Determine the (x, y) coordinate at the center of the cell enclosing the given text.  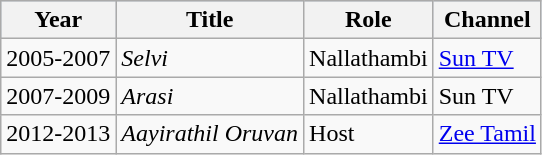
Zee Tamil (487, 134)
Role (369, 20)
2005-2007 (58, 58)
Host (369, 134)
Title (210, 20)
Channel (487, 20)
Year (58, 20)
Selvi (210, 58)
2007-2009 (58, 96)
Aayirathil Oruvan (210, 134)
2012-2013 (58, 134)
Arasi (210, 96)
